Find where the given text appears and provide that cell's center as [x, y] coordinate. 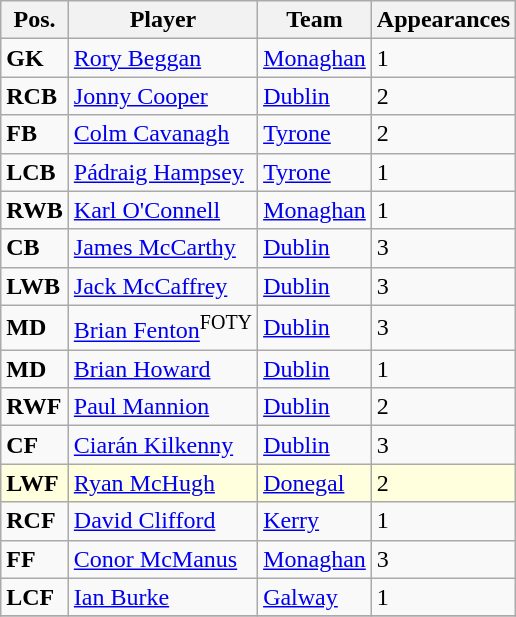
Conor McManus [162, 559]
Brian Howard [162, 369]
Pádraig Hampsey [162, 172]
LWF [35, 483]
FF [35, 559]
CB [35, 248]
Rory Beggan [162, 58]
RCB [35, 96]
Paul Mannion [162, 407]
Ian Burke [162, 597]
Galway [315, 597]
David Clifford [162, 521]
Brian FentonFOTY [162, 328]
Pos. [35, 20]
Team [315, 20]
Colm Cavanagh [162, 134]
Jack McCaffrey [162, 286]
Ciarán Kilkenny [162, 445]
Ryan McHugh [162, 483]
Player [162, 20]
FB [35, 134]
LWB [35, 286]
James McCarthy [162, 248]
Appearances [443, 20]
RWB [35, 210]
CF [35, 445]
RCF [35, 521]
LCB [35, 172]
LCF [35, 597]
Karl O'Connell [162, 210]
Kerry [315, 521]
Jonny Cooper [162, 96]
RWF [35, 407]
GK [35, 58]
Donegal [315, 483]
